From the cell containing the given text, extract its center point as [x, y] coordinate. 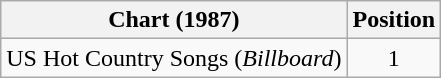
Position [394, 20]
1 [394, 58]
US Hot Country Songs (Billboard) [174, 58]
Chart (1987) [174, 20]
